Identify which cell holds the provided text, then report its [X, Y] central coordinate. 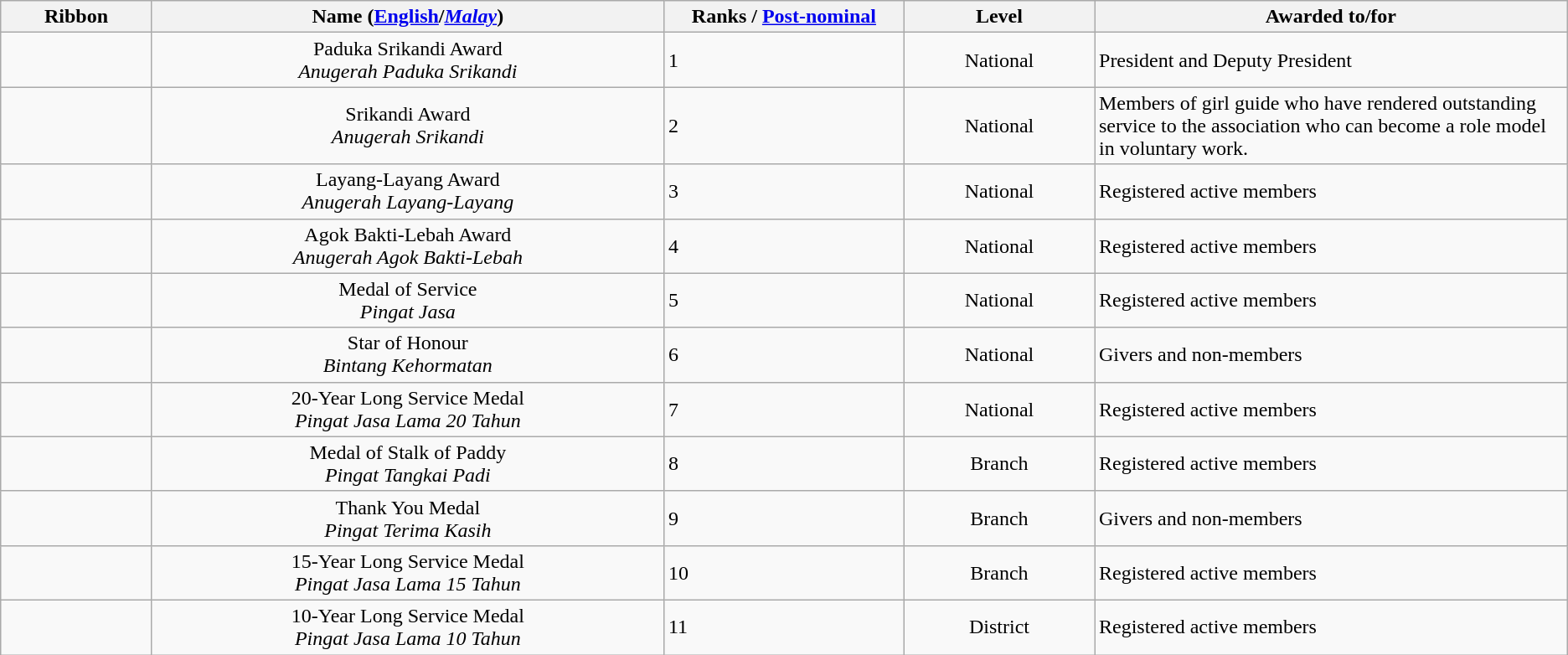
3 [784, 191]
1 [784, 60]
President and Deputy President [1330, 60]
6 [784, 355]
District [998, 627]
Name (English/Malay) [407, 17]
Thank You MedalPingat Terima Kasih [407, 518]
Medal of ServicePingat Jasa [407, 300]
10-Year Long Service MedalPingat Jasa Lama 10 Tahun [407, 627]
4 [784, 246]
Ranks / Post-nominal [784, 17]
Awarded to/for [1330, 17]
11 [784, 627]
5 [784, 300]
9 [784, 518]
Ribbon [77, 17]
10 [784, 573]
Members of girl guide who have rendered outstanding service to the association who can become a role model in voluntary work. [1330, 126]
Srikandi AwardAnugerah Srikandi [407, 126]
7 [784, 409]
Agok Bakti-Lebah AwardAnugerah Agok Bakti-Lebah [407, 246]
20-Year Long Service MedalPingat Jasa Lama 20 Tahun [407, 409]
Paduka Srikandi AwardAnugerah Paduka Srikandi [407, 60]
Layang-Layang AwardAnugerah Layang-Layang [407, 191]
Level [998, 17]
15-Year Long Service MedalPingat Jasa Lama 15 Tahun [407, 573]
Medal of Stalk of PaddyPingat Tangkai Padi [407, 464]
8 [784, 464]
Star of HonourBintang Kehormatan [407, 355]
2 [784, 126]
